Scan for the cell matching the given text and deliver its [X, Y] coordinate at center. 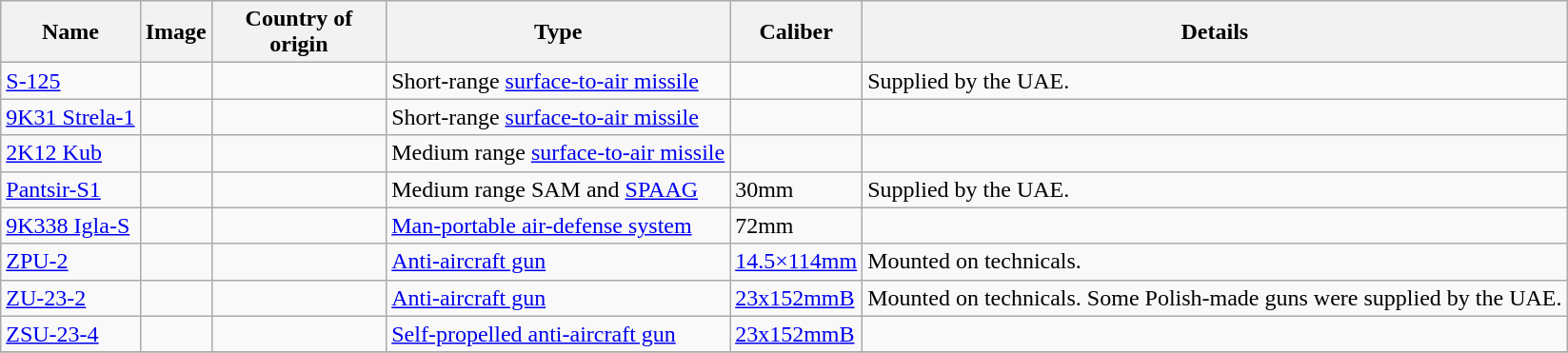
Country of origin [299, 32]
Medium range surface-to-air missile [558, 153]
Mounted on technicals. [1215, 262]
9K31 Strela-1 [70, 117]
Mounted on technicals. Some Polish-made guns were supplied by the UAE. [1215, 298]
Image [175, 32]
Type [558, 32]
30mm [796, 189]
Pantsir-S1 [70, 189]
14.5×114mm [796, 262]
Name [70, 32]
Caliber [796, 32]
72mm [796, 226]
ZPU-2 [70, 262]
S-125 [70, 81]
Man-portable air-defense system [558, 226]
ZU-23-2 [70, 298]
ZSU-23-4 [70, 334]
Details [1215, 32]
Self-propelled anti-aircraft gun [558, 334]
2K12 Kub [70, 153]
9K338 Igla-S [70, 226]
Medium range SAM and SPAAG [558, 189]
